Identify which cell holds the provided text, then report its (X, Y) central coordinate. 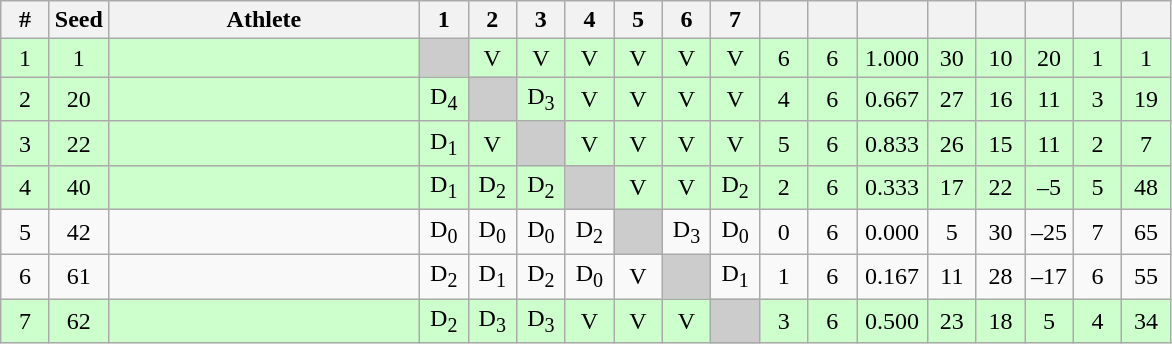
62 (78, 321)
0.333 (892, 188)
19 (1146, 99)
18 (1000, 321)
26 (952, 143)
61 (78, 276)
–17 (1050, 276)
0.000 (892, 232)
48 (1146, 188)
42 (78, 232)
17 (952, 188)
0.667 (892, 99)
D4 (444, 99)
16 (1000, 99)
65 (1146, 232)
# (26, 20)
0 (784, 232)
28 (1000, 276)
0.500 (892, 321)
27 (952, 99)
–5 (1050, 188)
10 (1000, 58)
–25 (1050, 232)
0.833 (892, 143)
Athlete (264, 20)
23 (952, 321)
Seed (78, 20)
40 (78, 188)
0.167 (892, 276)
15 (1000, 143)
55 (1146, 276)
34 (1146, 321)
1.000 (892, 58)
